Determine the [x, y] coordinate at the center of the cell enclosing the given text.  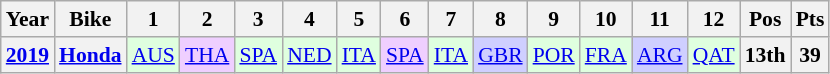
QAT [714, 55]
1 [154, 19]
2 [207, 19]
NED [309, 55]
Bike [90, 19]
THA [207, 55]
8 [500, 19]
39 [810, 55]
2019 [28, 55]
6 [405, 19]
12 [714, 19]
9 [554, 19]
13th [766, 55]
5 [359, 19]
AUS [154, 55]
4 [309, 19]
11 [660, 19]
GBR [500, 55]
3 [258, 19]
Pos [766, 19]
Year [28, 19]
ARG [660, 55]
7 [451, 19]
FRA [606, 55]
POR [554, 55]
Honda [90, 55]
10 [606, 19]
Pts [810, 19]
